Capture the cell that displays the provided text and extract its [x, y] central coordinate. 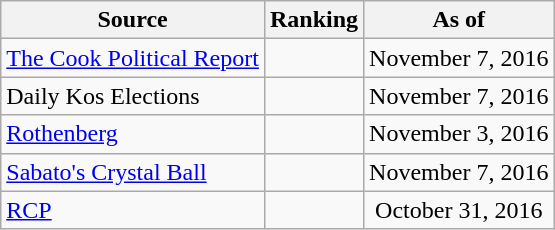
Rothenberg [133, 134]
October 31, 2016 [459, 210]
Daily Kos Elections [133, 96]
Source [133, 20]
As of [459, 20]
Sabato's Crystal Ball [133, 172]
Ranking [314, 20]
The Cook Political Report [133, 58]
RCP [133, 210]
November 3, 2016 [459, 134]
